Search for the cell housing the specified text and yield its [x, y] center coordinate. 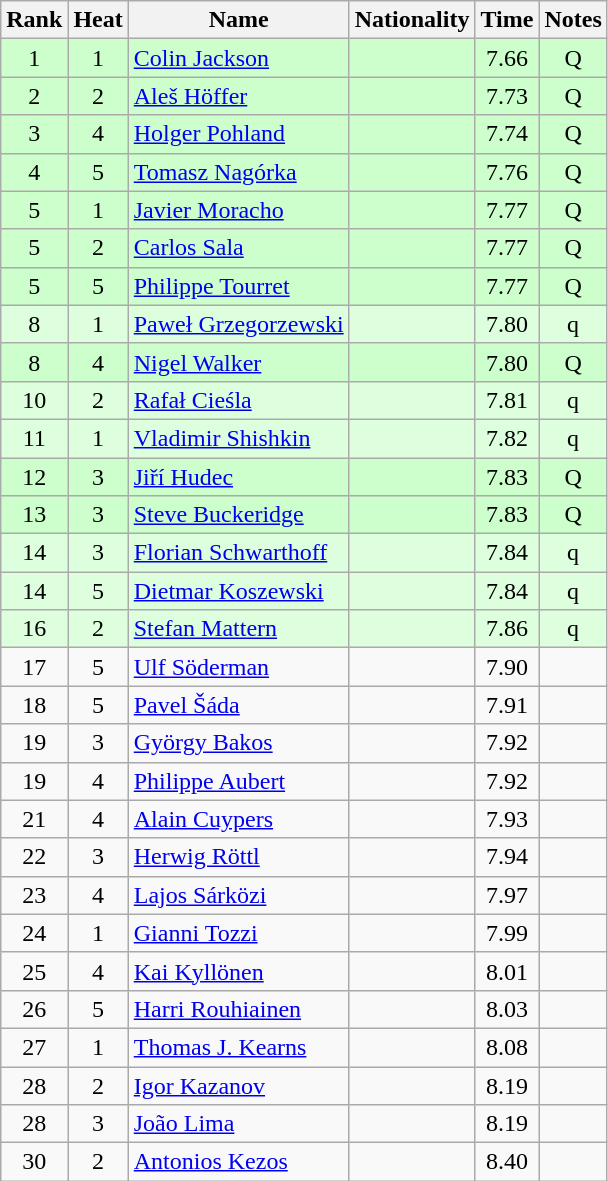
8.01 [507, 971]
Aleš Höffer [238, 96]
26 [34, 1009]
7.97 [507, 895]
16 [34, 629]
10 [34, 400]
Pavel Šáda [238, 705]
Time [507, 20]
João Lima [238, 1124]
Carlos Sala [238, 248]
27 [34, 1047]
7.81 [507, 400]
Thomas J. Kearns [238, 1047]
7.99 [507, 933]
17 [34, 667]
7.94 [507, 857]
Rafał Cieśla [238, 400]
Harri Rouhiainen [238, 1009]
7.86 [507, 629]
Jiří Hudec [238, 477]
23 [34, 895]
Igor Kazanov [238, 1085]
18 [34, 705]
Tomasz Nagórka [238, 172]
Name [238, 20]
24 [34, 933]
7.73 [507, 96]
Kai Kyllönen [238, 971]
7.66 [507, 58]
Antonios Kezos [238, 1162]
Ulf Söderman [238, 667]
György Bakos [238, 743]
7.76 [507, 172]
Colin Jackson [238, 58]
7.90 [507, 667]
8.40 [507, 1162]
Heat [98, 20]
Philippe Tourret [238, 286]
12 [34, 477]
Notes [573, 20]
Steve Buckeridge [238, 515]
7.82 [507, 438]
Nationality [412, 20]
Vladimir Shishkin [238, 438]
Lajos Sárközi [238, 895]
7.91 [507, 705]
13 [34, 515]
Stefan Mattern [238, 629]
Nigel Walker [238, 362]
21 [34, 819]
Alain Cuypers [238, 819]
30 [34, 1162]
8.03 [507, 1009]
Philippe Aubert [238, 781]
Paweł Grzegorzewski [238, 324]
Florian Schwarthoff [238, 553]
Gianni Tozzi [238, 933]
11 [34, 438]
8.08 [507, 1047]
Javier Moracho [238, 210]
Herwig Röttl [238, 857]
7.74 [507, 134]
22 [34, 857]
Rank [34, 20]
Dietmar Koszewski [238, 591]
25 [34, 971]
Holger Pohland [238, 134]
7.93 [507, 819]
